Search for the cell housing the specified text and yield its [x, y] center coordinate. 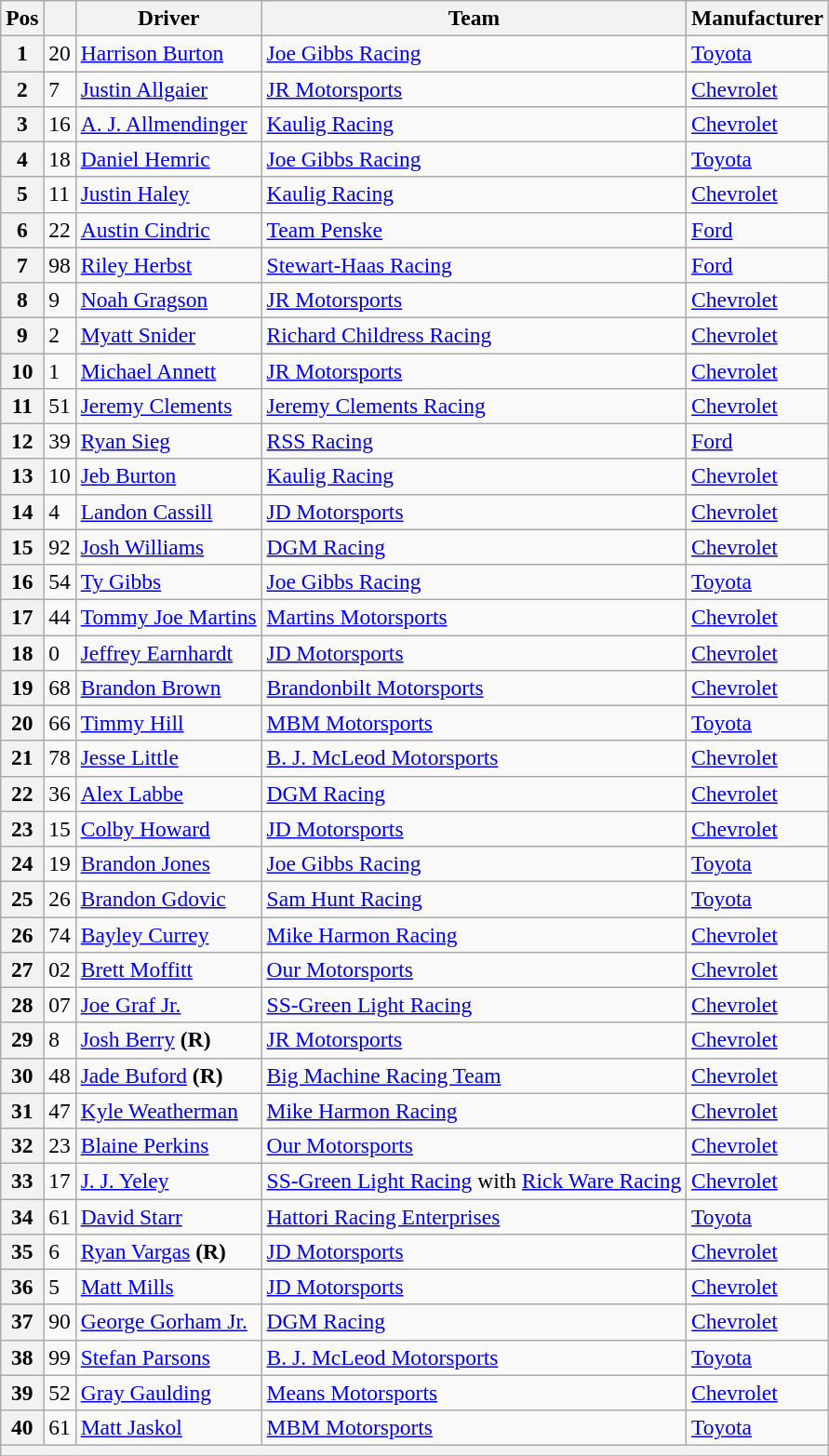
37 [22, 1322]
Joe Graf Jr. [168, 1005]
Alex Labbe [168, 794]
52 [60, 1393]
Myatt Snider [168, 335]
Ryan Vargas (R) [168, 1251]
Jeremy Clements Racing [474, 406]
12 [22, 441]
Stefan Parsons [168, 1357]
Sam Hunt Racing [474, 899]
3 [22, 124]
Stewart-Haas Racing [474, 265]
Jeremy Clements [168, 406]
Jeb Burton [168, 476]
21 [22, 758]
Brandon Brown [168, 688]
Driver [168, 18]
07 [60, 1005]
Martins Motorsports [474, 617]
Daniel Hemric [168, 159]
Blaine Perkins [168, 1145]
Ty Gibbs [168, 581]
31 [22, 1111]
Ryan Sieg [168, 441]
51 [60, 406]
A. J. Allmendinger [168, 124]
Brandon Jones [168, 863]
13 [22, 476]
78 [60, 758]
Manufacturer [757, 18]
38 [22, 1357]
54 [60, 581]
Matt Jaskol [168, 1427]
RSS Racing [474, 441]
Josh Berry (R) [168, 1040]
Justin Allgaier [168, 88]
Big Machine Racing Team [474, 1075]
Michael Annett [168, 370]
Justin Haley [168, 194]
98 [60, 265]
25 [22, 899]
14 [22, 512]
24 [22, 863]
74 [60, 934]
Noah Gragson [168, 300]
Timmy Hill [168, 723]
Colby Howard [168, 829]
48 [60, 1075]
47 [60, 1111]
90 [60, 1322]
Means Motorsports [474, 1393]
68 [60, 688]
92 [60, 547]
Brett Moffitt [168, 969]
32 [22, 1145]
Pos [22, 18]
Richard Childress Racing [474, 335]
Hattori Racing Enterprises [474, 1216]
Brandon Gdovic [168, 899]
40 [22, 1427]
35 [22, 1251]
SS-Green Light Racing with Rick Ware Racing [474, 1181]
44 [60, 617]
Jeffrey Earnhardt [168, 652]
SS-Green Light Racing [474, 1005]
David Starr [168, 1216]
Austin Cindric [168, 230]
02 [60, 969]
J. J. Yeley [168, 1181]
Harrison Burton [168, 53]
Landon Cassill [168, 512]
Tommy Joe Martins [168, 617]
30 [22, 1075]
99 [60, 1357]
34 [22, 1216]
Team Penske [474, 230]
Bayley Currey [168, 934]
Riley Herbst [168, 265]
Gray Gaulding [168, 1393]
33 [22, 1181]
Kyle Weatherman [168, 1111]
28 [22, 1005]
0 [60, 652]
29 [22, 1040]
Team [474, 18]
Brandonbilt Motorsports [474, 688]
Jade Buford (R) [168, 1075]
Jesse Little [168, 758]
27 [22, 969]
George Gorham Jr. [168, 1322]
66 [60, 723]
Matt Mills [168, 1287]
Josh Williams [168, 547]
